Return the [x, y] coordinate for the center point of the cell that contains the specified text.  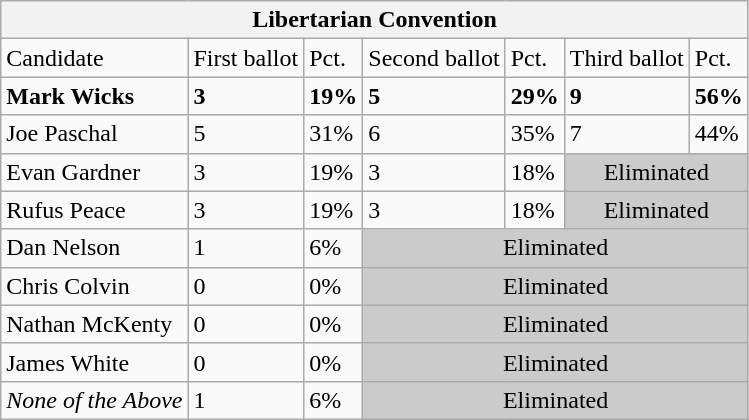
9 [626, 96]
Second ballot [434, 58]
56% [718, 96]
Dan Nelson [94, 248]
None of the Above [94, 400]
Rufus Peace [94, 210]
Candidate [94, 58]
Joe Paschal [94, 134]
Evan Gardner [94, 172]
First ballot [246, 58]
35% [534, 134]
Nathan McKenty [94, 324]
6 [434, 134]
7 [626, 134]
Third ballot [626, 58]
Libertarian Convention [375, 20]
29% [534, 96]
Chris Colvin [94, 286]
31% [334, 134]
Mark Wicks [94, 96]
James White [94, 362]
44% [718, 134]
